Determine the [X, Y] coordinate at the center of the cell enclosing the given text.  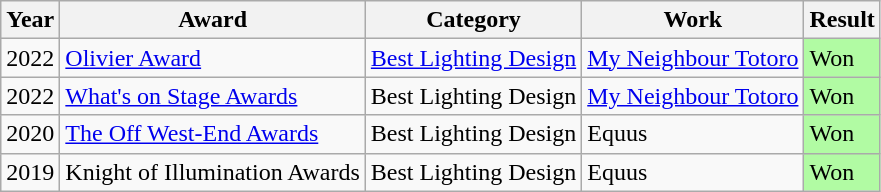
Knight of Illumination Awards [213, 172]
2020 [30, 134]
2019 [30, 172]
Category [473, 20]
Year [30, 20]
Olivier Award [213, 58]
Result [842, 20]
Work [693, 20]
The Off West-End Awards [213, 134]
What's on Stage Awards [213, 96]
Award [213, 20]
